For the text-containing cell, return its midpoint in (X, Y) coordinate format. 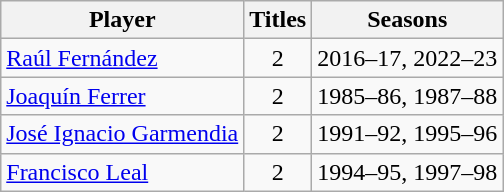
Raúl Fernández (122, 58)
Joaquín Ferrer (122, 96)
Titles (278, 20)
José Ignacio Garmendia (122, 134)
2016–17, 2022–23 (408, 58)
1994–95, 1997–98 (408, 172)
Francisco Leal (122, 172)
1991–92, 1995–96 (408, 134)
Player (122, 20)
Seasons (408, 20)
1985–86, 1987–88 (408, 96)
